Output the [x, y] coordinate of the center of the cell containing the given text.  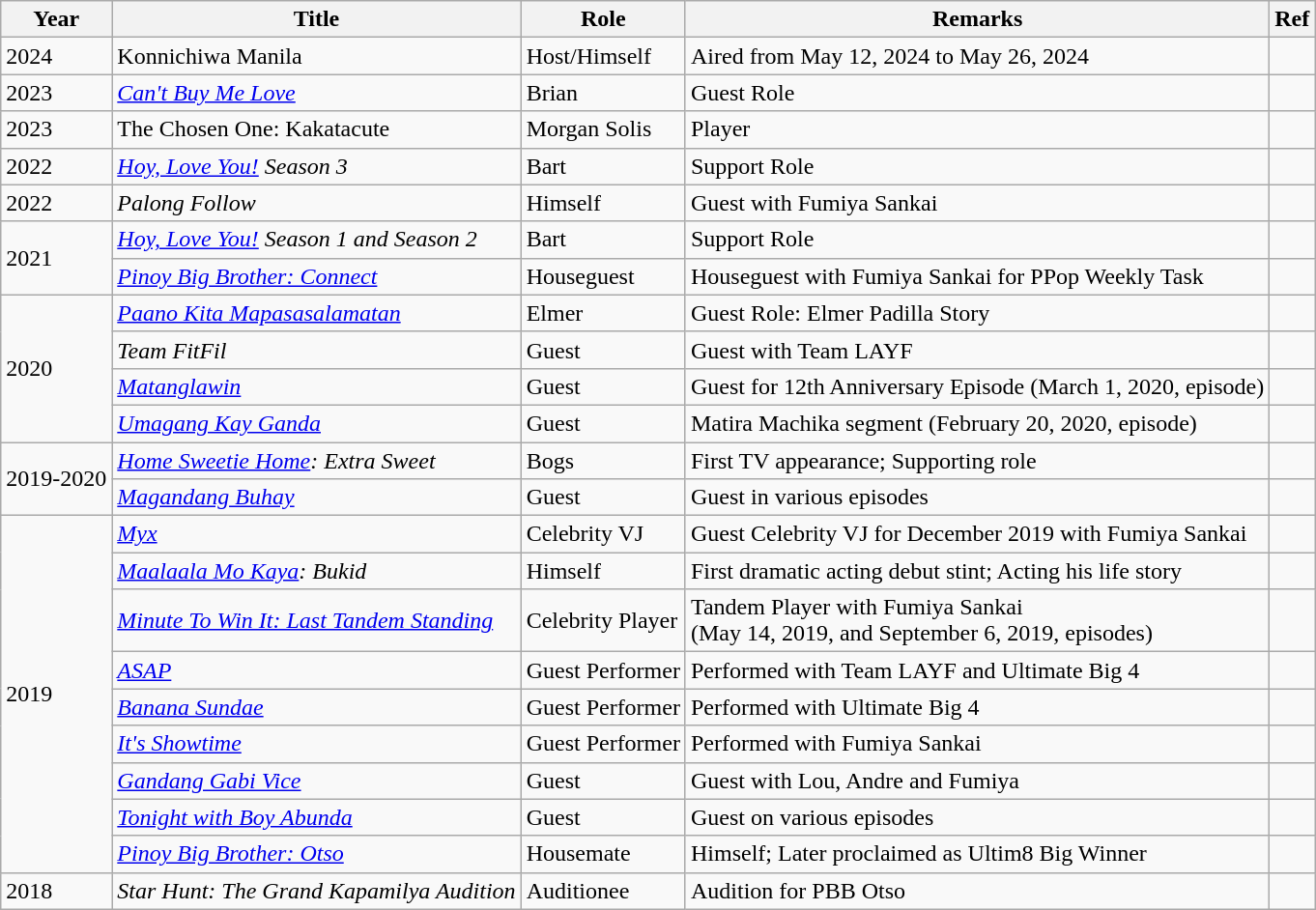
Performed with Ultimate Big 4 [977, 707]
Hoy, Love You! Season 1 and Season 2 [317, 240]
Star Hunt: The Grand Kapamilya Audition [317, 891]
Hoy, Love You! Season 3 [317, 166]
Myx [317, 534]
Himself; Later proclaimed as Ultim8 Big Winner [977, 854]
2018 [56, 891]
Host/Himself [603, 56]
2024 [56, 56]
Gandang Gabi Vice [317, 781]
Team FitFil [317, 350]
Home Sweetie Home: Extra Sweet [317, 461]
Guest Celebrity VJ for December 2019 with Fumiya Sankai [977, 534]
Banana Sundae [317, 707]
Ref [1293, 19]
Bogs [603, 461]
2021 [56, 258]
Guest on various episodes [977, 817]
Can't Buy Me Love [317, 93]
Tandem Player with Fumiya Sankai(May 14, 2019, and September 6, 2019, episodes) [977, 620]
Performed with Fumiya Sankai [977, 744]
Auditionee [603, 891]
Remarks [977, 19]
Aired from May 12, 2024 to May 26, 2024 [977, 56]
It's Showtime [317, 744]
Guest for 12th Anniversary Episode (March 1, 2020, episode) [977, 386]
Maalaala Mo Kaya: Bukid [317, 571]
Matanglawin [317, 386]
ASAP [317, 670]
Guest with Fumiya Sankai [977, 203]
Guest Role [977, 93]
The Chosen One: Kakatacute [317, 129]
2019-2020 [56, 479]
Title [317, 19]
Celebrity VJ [603, 534]
Elmer [603, 313]
First dramatic acting debut stint; Acting his life story [977, 571]
Player [977, 129]
Pinoy Big Brother: Connect [317, 276]
2019 [56, 695]
2020 [56, 368]
Matira Machika segment (February 20, 2020, episode) [977, 423]
Guest with Lou, Andre and Fumiya [977, 781]
First TV appearance; Supporting role [977, 461]
Palong Follow [317, 203]
Houseguest with Fumiya Sankai for PPop Weekly Task [977, 276]
Housemate [603, 854]
Magandang Buhay [317, 498]
Celebrity Player [603, 620]
Guest Role: Elmer Padilla Story [977, 313]
Umagang Kay Ganda [317, 423]
Audition for PBB Otso [977, 891]
Morgan Solis [603, 129]
Year [56, 19]
Role [603, 19]
Paano Kita Mapasasalamatan [317, 313]
Minute To Win It: Last Tandem Standing [317, 620]
Guest with Team LAYF [977, 350]
Brian [603, 93]
Performed with Team LAYF and Ultimate Big 4 [977, 670]
Guest in various episodes [977, 498]
Pinoy Big Brother: Otso [317, 854]
Houseguest [603, 276]
Konnichiwa Manila [317, 56]
Tonight with Boy Abunda [317, 817]
